Determine the [X, Y] coordinate at the center of the cell enclosing the given text.  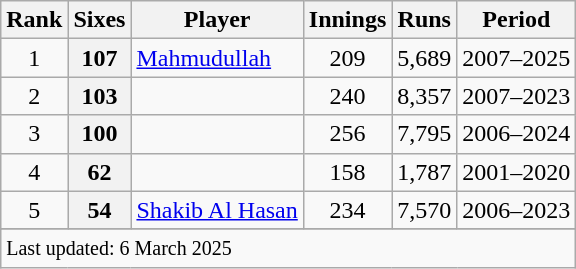
240 [347, 96]
2006–2023 [516, 210]
3 [34, 134]
100 [100, 134]
Period [516, 20]
2001–2020 [516, 172]
Rank [34, 20]
256 [347, 134]
7,570 [424, 210]
2007–2025 [516, 58]
234 [347, 210]
107 [100, 58]
2007–2023 [516, 96]
Player [217, 20]
Mahmudullah [217, 58]
103 [100, 96]
Last updated: 6 March 2025 [288, 248]
1 [34, 58]
5,689 [424, 58]
Sixes [100, 20]
209 [347, 58]
1,787 [424, 172]
54 [100, 210]
Shakib Al Hasan [217, 210]
62 [100, 172]
Runs [424, 20]
158 [347, 172]
Innings [347, 20]
4 [34, 172]
5 [34, 210]
7,795 [424, 134]
2 [34, 96]
8,357 [424, 96]
2006–2024 [516, 134]
